Provide the (x, y) coordinate of the cell's center where the given text is located.  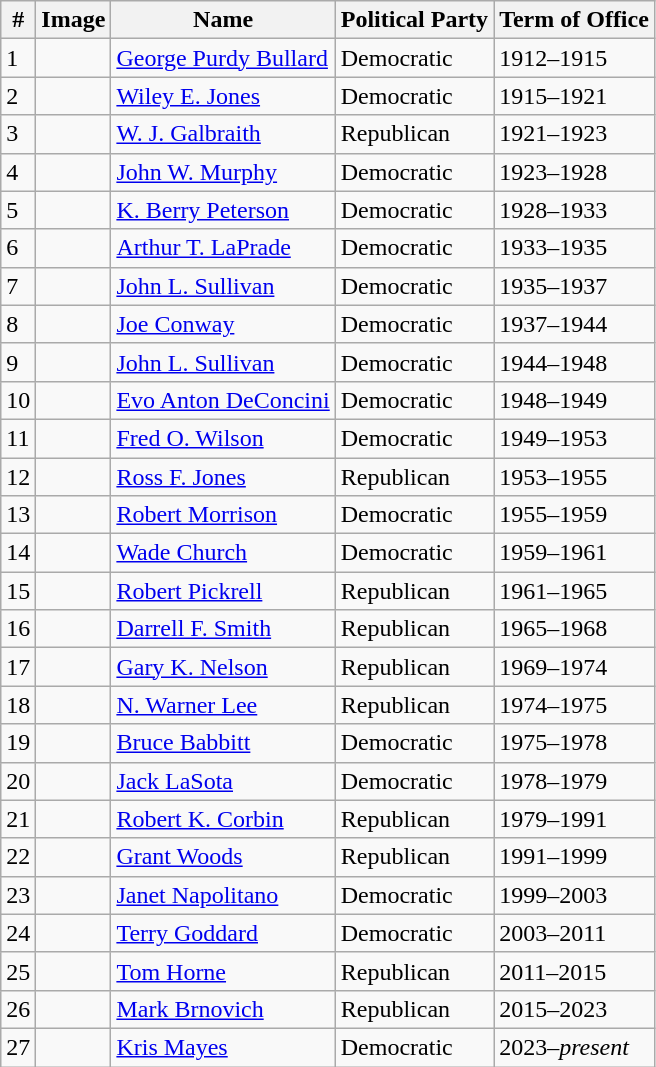
1949–1953 (574, 438)
1923–1928 (574, 172)
2 (18, 96)
1974–1975 (574, 705)
Mark Brnovich (223, 1009)
John W. Murphy (223, 172)
Robert Morrison (223, 515)
Gary K. Nelson (223, 667)
Darrell F. Smith (223, 629)
10 (18, 400)
18 (18, 705)
16 (18, 629)
Arthur T. LaPrade (223, 248)
11 (18, 438)
27 (18, 1047)
Term of Office (574, 20)
6 (18, 248)
12 (18, 477)
1999–2003 (574, 895)
Image (74, 20)
25 (18, 971)
1915–1921 (574, 96)
# (18, 20)
Bruce Babbitt (223, 743)
4 (18, 172)
2023–present (574, 1047)
K. Berry Peterson (223, 210)
1961–1965 (574, 591)
1979–1991 (574, 819)
1975–1978 (574, 743)
3 (18, 134)
1953–1955 (574, 477)
1944–1948 (574, 362)
Evo Anton DeConcini (223, 400)
W. J. Galbraith (223, 134)
Jack LaSota (223, 781)
23 (18, 895)
15 (18, 591)
1937–1944 (574, 324)
Political Party (414, 20)
Robert Pickrell (223, 591)
17 (18, 667)
5 (18, 210)
Ross F. Jones (223, 477)
Robert K. Corbin (223, 819)
1991–1999 (574, 857)
21 (18, 819)
Terry Goddard (223, 933)
1948–1949 (574, 400)
1965–1968 (574, 629)
22 (18, 857)
Kris Mayes (223, 1047)
Name (223, 20)
George Purdy Bullard (223, 58)
Joe Conway (223, 324)
1912–1915 (574, 58)
1955–1959 (574, 515)
N. Warner Lee (223, 705)
Tom Horne (223, 971)
14 (18, 553)
7 (18, 286)
1 (18, 58)
9 (18, 362)
24 (18, 933)
2015–2023 (574, 1009)
1978–1979 (574, 781)
2003–2011 (574, 933)
19 (18, 743)
2011–2015 (574, 971)
Grant Woods (223, 857)
1969–1974 (574, 667)
1959–1961 (574, 553)
Fred O. Wilson (223, 438)
20 (18, 781)
1928–1933 (574, 210)
26 (18, 1009)
1933–1935 (574, 248)
8 (18, 324)
1935–1937 (574, 286)
1921–1923 (574, 134)
Wade Church (223, 553)
13 (18, 515)
Wiley E. Jones (223, 96)
Janet Napolitano (223, 895)
